Search for the cell housing the specified text and yield its (x, y) center coordinate. 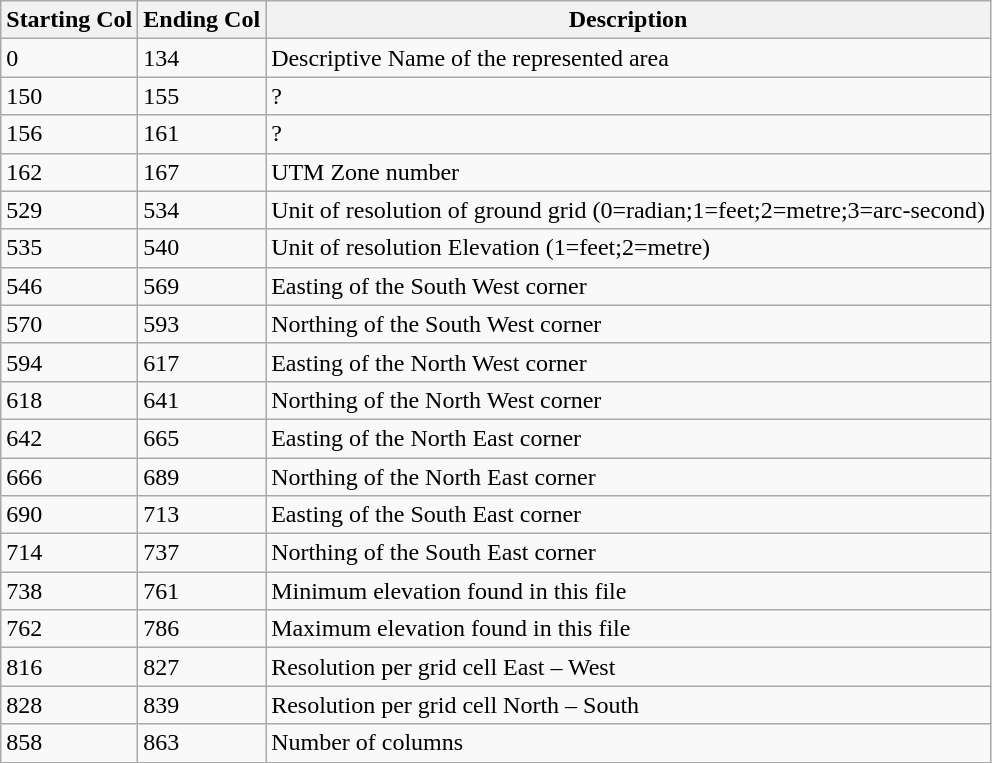
666 (70, 477)
0 (70, 58)
762 (70, 629)
Northing of the North East corner (628, 477)
Minimum elevation found in this file (628, 591)
540 (202, 248)
Northing of the South West corner (628, 324)
714 (70, 553)
156 (70, 134)
863 (202, 743)
Easting of the South West corner (628, 286)
Northing of the North West corner (628, 400)
570 (70, 324)
761 (202, 591)
713 (202, 515)
641 (202, 400)
Easting of the South East corner (628, 515)
690 (70, 515)
Ending Col (202, 20)
546 (70, 286)
828 (70, 705)
593 (202, 324)
162 (70, 172)
Descriptive Name of the represented area (628, 58)
594 (70, 362)
534 (202, 210)
161 (202, 134)
617 (202, 362)
737 (202, 553)
Easting of the North East corner (628, 438)
Unit of resolution Elevation (1=feet;2=metre) (628, 248)
816 (70, 667)
155 (202, 96)
786 (202, 629)
167 (202, 172)
UTM Zone number (628, 172)
689 (202, 477)
Easting of the North West corner (628, 362)
665 (202, 438)
642 (70, 438)
858 (70, 743)
Number of columns (628, 743)
Unit of resolution of ground grid (0=radian;1=feet;2=metre;3=arc-second) (628, 210)
Maximum elevation found in this file (628, 629)
738 (70, 591)
569 (202, 286)
Resolution per grid cell North – South (628, 705)
134 (202, 58)
Description (628, 20)
Northing of the South East corner (628, 553)
839 (202, 705)
Resolution per grid cell East – West (628, 667)
827 (202, 667)
150 (70, 96)
618 (70, 400)
Starting Col (70, 20)
535 (70, 248)
529 (70, 210)
